Pinpoint the cell where the given text exists, returning its (x, y) midpoint coordinate. 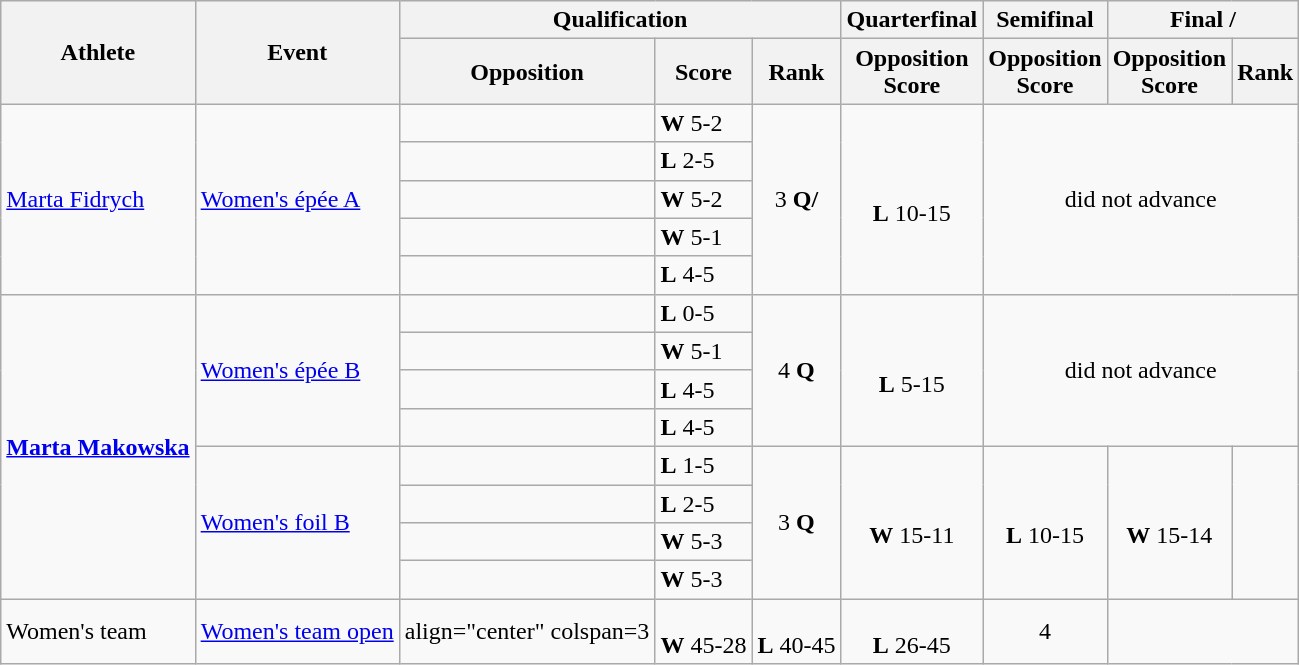
Women's team (98, 632)
Opposition (527, 72)
4 (1045, 632)
align="center" colspan=3 (527, 632)
Women's foil B (297, 522)
Marta Makowska (98, 446)
Marta Fidrych (98, 199)
L 1-5 (704, 465)
Quarterfinal (912, 20)
Score (704, 72)
W 15-14 (1169, 522)
4 Q (796, 370)
L 40-45 (796, 632)
L 0-5 (704, 313)
3 Q/ (796, 199)
L 26-45 (912, 632)
W 45-28 (704, 632)
Final / (1203, 20)
Women's épée A (297, 199)
L 5-15 (912, 370)
3 Q (796, 522)
Event (297, 52)
Qualification (620, 20)
Athlete (98, 52)
Women's team open (297, 632)
Women's épée B (297, 370)
W 15-11 (912, 522)
Semifinal (1045, 20)
